Return (X, Y) of the center of cell containing provided text 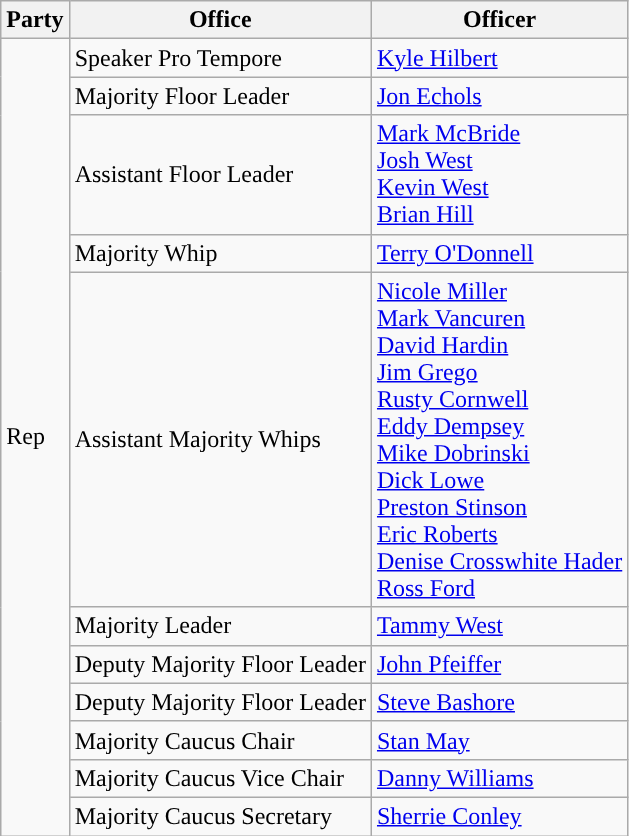
Speaker Pro Tempore (220, 58)
Majority Caucus Vice Chair (220, 778)
Assistant Majority Whips (220, 440)
Sherrie Conley (499, 816)
Steve Bashore (499, 702)
Tammy West (499, 626)
Kyle Hilbert (499, 58)
John Pfeiffer (499, 664)
Office (220, 20)
Majority Caucus Chair (220, 740)
Majority Caucus Secretary (220, 816)
Majority Leader (220, 626)
Assistant Floor Leader (220, 174)
Mark McBrideJosh WestKevin WestBrian Hill (499, 174)
Terry O'Donnell (499, 253)
Stan May (499, 740)
Party (35, 20)
Majority Whip (220, 253)
Rep (35, 438)
Danny Williams (499, 778)
Jon Echols (499, 96)
Majority Floor Leader (220, 96)
Officer (499, 20)
